Scan for the cell matching the given text and deliver its [x, y] coordinate at center. 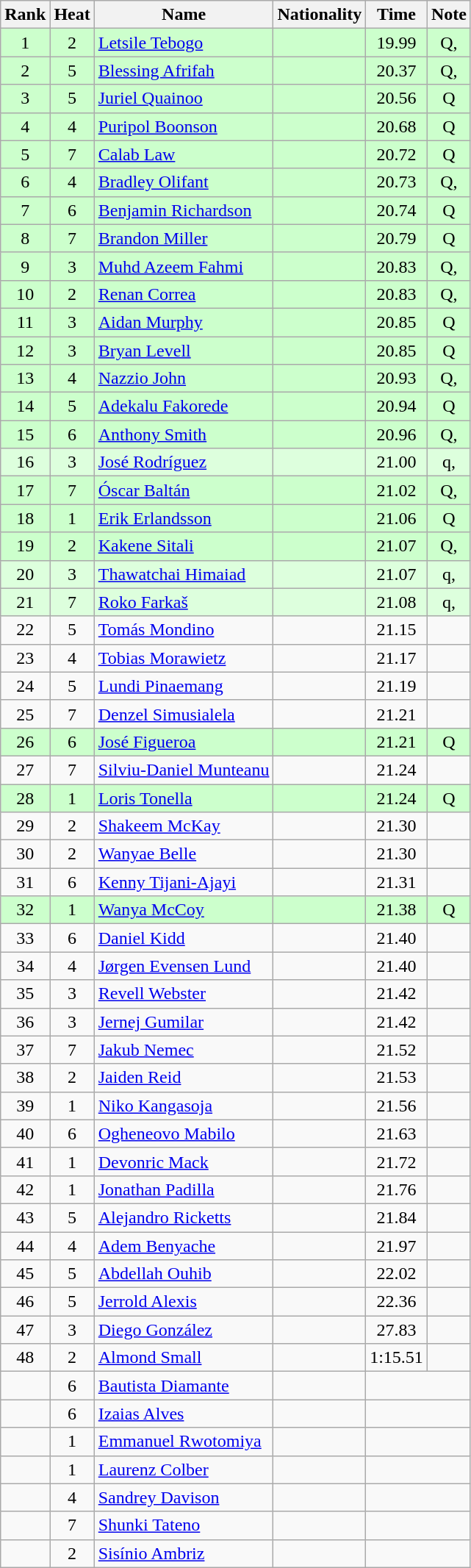
Devonric Mack [184, 1161]
9 [25, 266]
14 [25, 407]
22.02 [397, 1274]
Puripol Boonson [184, 126]
Sandrey Davison [184, 1497]
44 [25, 1246]
21.53 [397, 1078]
Alejandro Ricketts [184, 1217]
41 [25, 1161]
35 [25, 994]
20.37 [397, 71]
Aidan Murphy [184, 322]
11 [25, 322]
Jakub Nemec [184, 1050]
42 [25, 1189]
24 [25, 686]
19 [25, 546]
Name [184, 15]
Denzel Simusialela [184, 714]
Erik Erlandsson [184, 518]
Emmanuel Rwotomiya [184, 1442]
47 [25, 1330]
38 [25, 1078]
15 [25, 434]
Juriel Quainoo [184, 99]
21.97 [397, 1246]
Roko Farkaš [184, 602]
21.19 [397, 686]
Anthony Smith [184, 434]
Adekalu Fakorede [184, 407]
17 [25, 490]
Muhd Azeem Fahmi [184, 266]
39 [25, 1106]
20.74 [397, 210]
Jerrold Alexis [184, 1302]
21.02 [397, 490]
Thawatchai Himaiad [184, 574]
43 [25, 1217]
20 [25, 574]
Tomás Mondino [184, 630]
Sisínio Ambriz [184, 1553]
26 [25, 742]
Óscar Baltán [184, 490]
21.76 [397, 1189]
20.93 [397, 379]
31 [25, 882]
Niko Kangasoja [184, 1106]
21.52 [397, 1050]
28 [25, 798]
12 [25, 351]
Rank [25, 15]
21.31 [397, 882]
13 [25, 379]
Ogheneovo Mabilo [184, 1134]
18 [25, 518]
27.83 [397, 1330]
33 [25, 938]
Jernej Gumilar [184, 1022]
21.56 [397, 1106]
20.56 [397, 99]
40 [25, 1134]
Kenny Tijani-Ajayi [184, 882]
Adem Benyache [184, 1246]
Bryan Levell [184, 351]
20.72 [397, 154]
Daniel Kidd [184, 938]
Laurenz Colber [184, 1469]
21.00 [397, 462]
Jørgen Evensen Lund [184, 966]
Tobias Morawietz [184, 658]
37 [25, 1050]
Brandon Miller [184, 238]
1:15.51 [397, 1358]
45 [25, 1274]
Wanya McCoy [184, 910]
Letsile Tebogo [184, 43]
36 [25, 1022]
Abdellah Ouhib [184, 1274]
21 [25, 602]
Diego González [184, 1330]
Note [448, 15]
19.99 [397, 43]
Silviu-Daniel Munteanu [184, 770]
Jonathan Padilla [184, 1189]
34 [25, 966]
Lundi Pinaemang [184, 686]
20.73 [397, 182]
Nazzio John [184, 379]
25 [25, 714]
Revell Webster [184, 994]
José Rodríguez [184, 462]
Loris Tonella [184, 798]
21.84 [397, 1217]
Kakene Sitali [184, 546]
Benjamin Richardson [184, 210]
46 [25, 1302]
8 [25, 238]
Almond Small [184, 1358]
20.94 [397, 407]
23 [25, 658]
Shunki Tateno [184, 1525]
27 [25, 770]
Time [397, 15]
Wanyae Belle [184, 854]
21.15 [397, 630]
21.72 [397, 1161]
Blessing Afrifah [184, 71]
22 [25, 630]
21.08 [397, 602]
10 [25, 294]
Bradley Olifant [184, 182]
Renan Correa [184, 294]
48 [25, 1358]
Izaias Alves [184, 1414]
29 [25, 826]
Calab Law [184, 154]
22.36 [397, 1302]
21.38 [397, 910]
20.79 [397, 238]
32 [25, 910]
16 [25, 462]
21.63 [397, 1134]
20.68 [397, 126]
Jaiden Reid [184, 1078]
Heat [72, 15]
30 [25, 854]
Shakeem McKay [184, 826]
José Figueroa [184, 742]
Nationality [320, 15]
Bautista Diamante [184, 1386]
20.96 [397, 434]
21.06 [397, 518]
21.17 [397, 658]
